For the text-containing cell, return its midpoint in (X, Y) coordinate format. 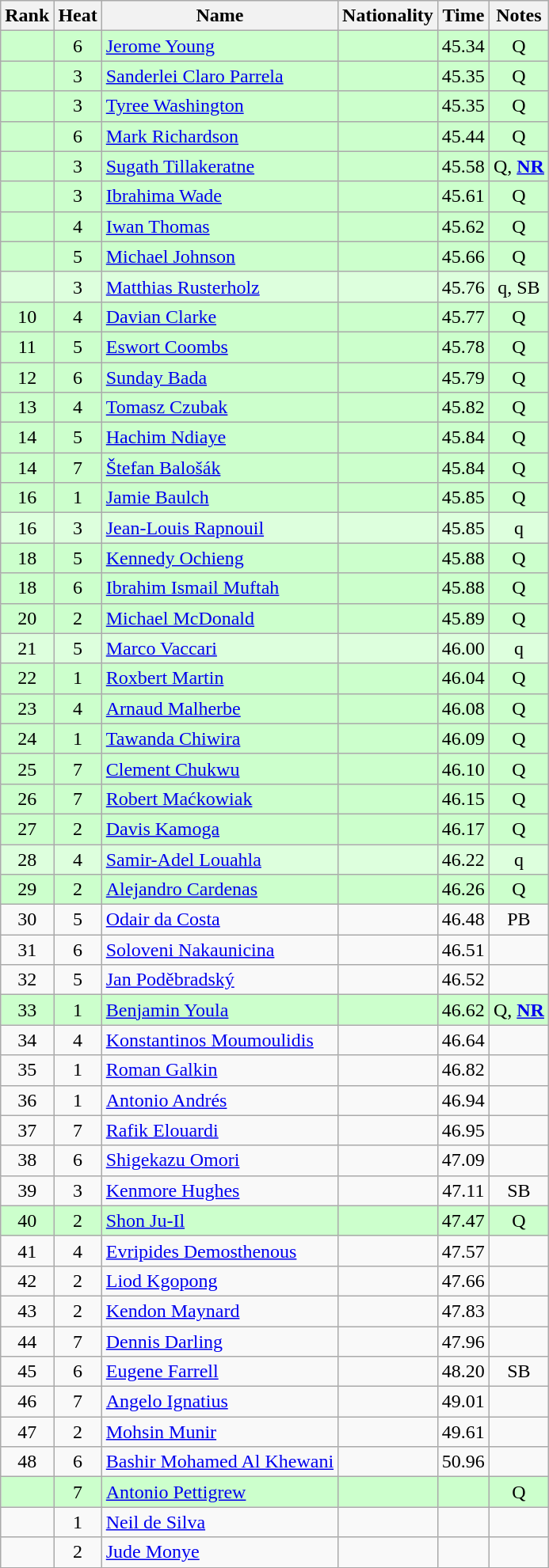
46.82 (463, 1070)
Angelo Ignatius (219, 1402)
45.76 (463, 287)
43 (27, 1311)
30 (27, 920)
46.51 (463, 950)
Notes (518, 16)
47 (27, 1432)
Davian Clarke (219, 317)
47.47 (463, 1221)
49.01 (463, 1402)
10 (27, 317)
Davis Kamoga (219, 829)
37 (27, 1130)
46.94 (463, 1100)
47.09 (463, 1160)
Odair da Costa (219, 920)
41 (27, 1251)
Alejandro Cardenas (219, 890)
Roxbert Martin (219, 678)
45.79 (463, 378)
46.48 (463, 920)
34 (27, 1040)
47.66 (463, 1281)
46.08 (463, 708)
46.04 (463, 678)
35 (27, 1070)
27 (27, 829)
Marco Vaccari (219, 648)
Jerome Young (219, 46)
46.62 (463, 1010)
46 (27, 1402)
Rank (27, 16)
40 (27, 1221)
46.64 (463, 1040)
Iwan Thomas (219, 226)
Ibrahim Ismail Muftah (219, 588)
Dennis Darling (219, 1342)
13 (27, 408)
11 (27, 347)
45.78 (463, 347)
Kennedy Ochieng (219, 558)
Name (219, 16)
Clement Chukwu (219, 769)
20 (27, 618)
45.82 (463, 408)
42 (27, 1281)
Time (463, 16)
Eswort Coombs (219, 347)
39 (27, 1190)
48 (27, 1462)
PB (518, 920)
Roman Galkin (219, 1070)
49.61 (463, 1432)
47.83 (463, 1311)
Shon Ju-Il (219, 1221)
38 (27, 1160)
Jamie Baulch (219, 498)
22 (27, 678)
Nationality (388, 16)
Jean-Louis Rapnouil (219, 528)
Ibrahima Wade (219, 196)
46.52 (463, 980)
Neil de Silva (219, 1522)
32 (27, 980)
Jude Monye (219, 1552)
45.58 (463, 166)
46.15 (463, 799)
Shigekazu Omori (219, 1160)
Rafik Elouardi (219, 1130)
33 (27, 1010)
46.09 (463, 738)
Evripides Demosthenous (219, 1251)
47.57 (463, 1251)
45.61 (463, 196)
47.11 (463, 1190)
Arnaud Malherbe (219, 708)
Mark Richardson (219, 136)
Bashir Mohamed Al Khewani (219, 1462)
46.26 (463, 890)
36 (27, 1100)
Samir-Adel Louahla (219, 859)
Tyree Washington (219, 106)
45.89 (463, 618)
Hachim Ndiaye (219, 438)
Sanderlei Claro Parrela (219, 76)
Michael McDonald (219, 618)
23 (27, 708)
50.96 (463, 1462)
Matthias Rusterholz (219, 287)
q, SB (518, 287)
46.10 (463, 769)
45.66 (463, 256)
Štefan Balošák (219, 468)
Benjamin Youla (219, 1010)
29 (27, 890)
45.34 (463, 46)
46.00 (463, 648)
47.96 (463, 1342)
Soloveni Nakaunicina (219, 950)
Liod Kgopong (219, 1281)
Kendon Maynard (219, 1311)
Kenmore Hughes (219, 1190)
Sunday Bada (219, 378)
Antonio Andrés (219, 1100)
45.62 (463, 226)
46.95 (463, 1130)
Michael Johnson (219, 256)
Heat (78, 16)
31 (27, 950)
25 (27, 769)
28 (27, 859)
46.17 (463, 829)
45.44 (463, 136)
12 (27, 378)
26 (27, 799)
45.77 (463, 317)
Tawanda Chiwira (219, 738)
Antonio Pettigrew (219, 1492)
Mohsin Munir (219, 1432)
46.22 (463, 859)
45 (27, 1372)
Tomasz Czubak (219, 408)
Sugath Tillakeratne (219, 166)
44 (27, 1342)
Jan Poděbradský (219, 980)
48.20 (463, 1372)
Konstantinos Moumoulidis (219, 1040)
Eugene Farrell (219, 1372)
Robert Maćkowiak (219, 799)
24 (27, 738)
21 (27, 648)
